Provide the (X, Y) coordinate of the cell's center where the given text is located.  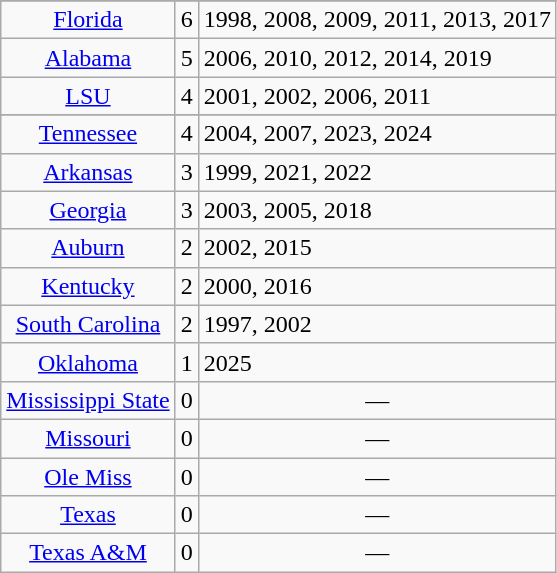
1998, 2008, 2009, 2011, 2013, 2017 (377, 20)
Tennessee (88, 134)
Missouri (88, 438)
Mississippi State (88, 400)
Florida (88, 20)
2004, 2007, 2023, 2024 (377, 134)
6 (186, 20)
South Carolina (88, 324)
LSU (88, 96)
Auburn (88, 248)
Kentucky (88, 286)
Ole Miss (88, 477)
Texas A&M (88, 553)
2025 (377, 362)
1997, 2002 (377, 324)
2003, 2005, 2018 (377, 210)
1999, 2021, 2022 (377, 172)
2002, 2015 (377, 248)
1 (186, 362)
2000, 2016 (377, 286)
Arkansas (88, 172)
Alabama (88, 58)
5 (186, 58)
Texas (88, 515)
2006, 2010, 2012, 2014, 2019 (377, 58)
Georgia (88, 210)
Oklahoma (88, 362)
2001, 2002, 2006, 2011 (377, 96)
